Provide the (x, y) coordinate of the cell's center where the given text is located.  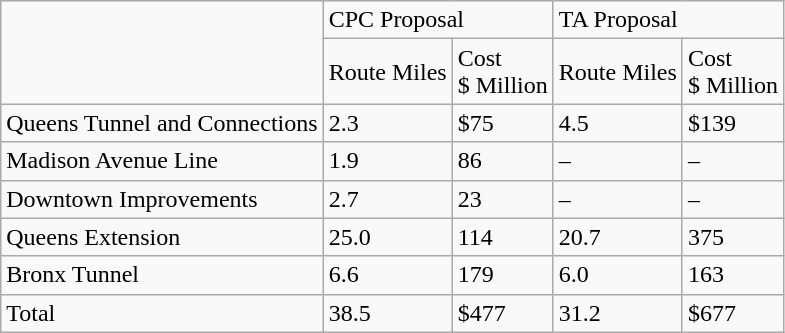
25.0 (388, 237)
$677 (732, 313)
Total (162, 313)
Downtown Improvements (162, 199)
$139 (732, 123)
375 (732, 237)
20.7 (618, 237)
$75 (502, 123)
CPC Proposal (438, 20)
114 (502, 237)
6.0 (618, 275)
2.3 (388, 123)
Madison Avenue Line (162, 161)
4.5 (618, 123)
38.5 (388, 313)
1.9 (388, 161)
86 (502, 161)
Bronx Tunnel (162, 275)
TA Proposal (668, 20)
2.7 (388, 199)
6.6 (388, 275)
23 (502, 199)
163 (732, 275)
Queens Tunnel and Connections (162, 123)
179 (502, 275)
$477 (502, 313)
31.2 (618, 313)
Queens Extension (162, 237)
